Search for the cell housing the specified text and yield its [X, Y] center coordinate. 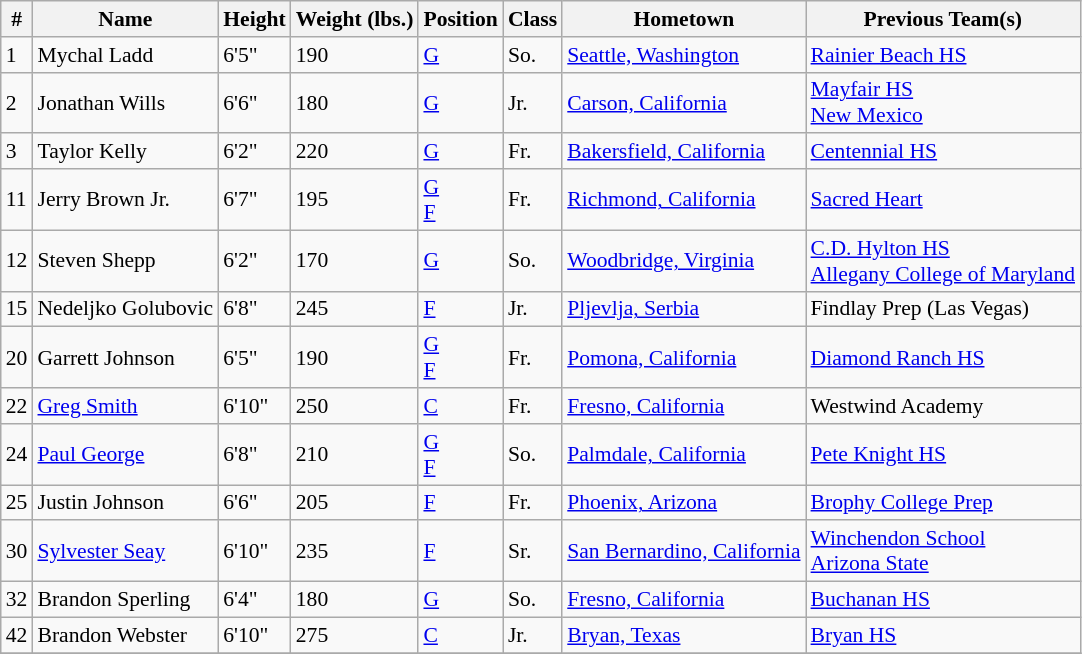
Jonathan Wills [125, 102]
Phoenix, Arizona [684, 503]
Buchanan HS [943, 600]
Richmond, California [684, 200]
Previous Team(s) [943, 19]
Findlay Prep (Las Vegas) [943, 309]
Centennial HS [943, 152]
Bakersfield, California [684, 152]
Taylor Kelly [125, 152]
Pete Knight HS [943, 454]
Carson, California [684, 102]
15 [17, 309]
205 [355, 503]
Pomona, California [684, 358]
Mychal Ladd [125, 55]
Brophy College Prep [943, 503]
Sr. [532, 552]
Seattle, Washington [684, 55]
Bryan, Texas [684, 635]
275 [355, 635]
Position [460, 19]
Brandon Sperling [125, 600]
22 [17, 406]
Jerry Brown Jr. [125, 200]
Nedeljko Golubovic [125, 309]
3 [17, 152]
Weight (lbs.) [355, 19]
# [17, 19]
Garrett Johnson [125, 358]
6'4" [254, 600]
Justin Johnson [125, 503]
170 [355, 260]
Woodbridge, Virginia [684, 260]
1 [17, 55]
Palmdale, California [684, 454]
Paul George [125, 454]
Greg Smith [125, 406]
30 [17, 552]
Mayfair HS New Mexico [943, 102]
C.D. Hylton HSAllegany College of Maryland [943, 260]
12 [17, 260]
Class [532, 19]
20 [17, 358]
San Bernardino, California [684, 552]
250 [355, 406]
24 [17, 454]
Height [254, 19]
42 [17, 635]
210 [355, 454]
Steven Shepp [125, 260]
Pljevlja, Serbia [684, 309]
Westwind Academy [943, 406]
11 [17, 200]
Bryan HS [943, 635]
Rainier Beach HS [943, 55]
Hometown [684, 19]
6'7" [254, 200]
Diamond Ranch HS [943, 358]
25 [17, 503]
2 [17, 102]
Name [125, 19]
Sylvester Seay [125, 552]
Brandon Webster [125, 635]
220 [355, 152]
245 [355, 309]
Winchendon SchoolArizona State [943, 552]
Sacred Heart [943, 200]
32 [17, 600]
235 [355, 552]
195 [355, 200]
